Extract the (x, y) coordinate from the center of the cell holding the provided text.  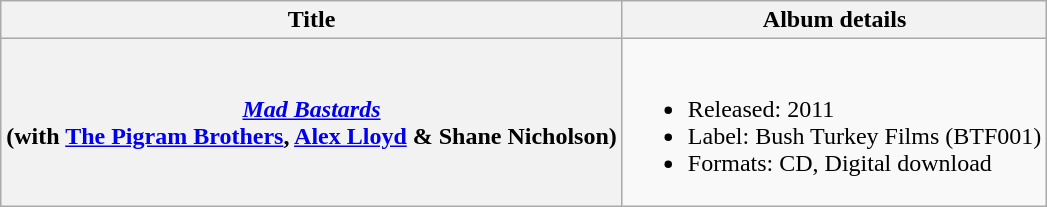
Title (312, 20)
Released: 2011Label: Bush Turkey Films (BTF001)Formats: CD, Digital download (834, 122)
Album details (834, 20)
Mad Bastards (with The Pigram Brothers, Alex Lloyd & Shane Nicholson) (312, 122)
